Return the (X, Y) coordinate for the center point of the cell that contains the specified text.  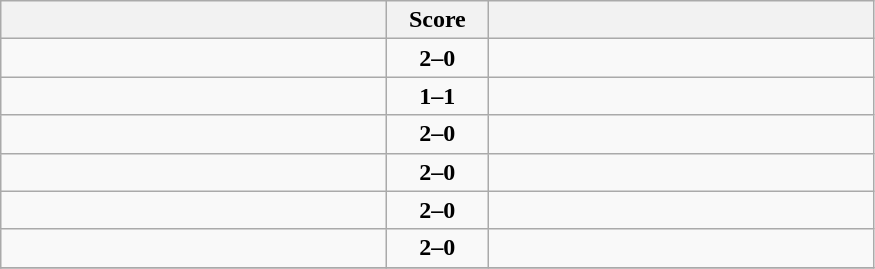
1–1 (438, 96)
Score (438, 20)
